Provide the [x, y] coordinate of the cell's center where the given text is located.  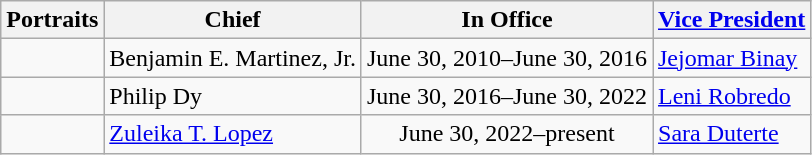
Sara Duterte [731, 134]
June 30, 2010–June 30, 2016 [506, 58]
Benjamin E. Martinez, Jr. [233, 58]
Vice President [731, 20]
June 30, 2022–present [506, 134]
In Office [506, 20]
June 30, 2016–June 30, 2022 [506, 96]
Leni Robredo [731, 96]
Chief [233, 20]
Portraits [52, 20]
Zuleika T. Lopez [233, 134]
Jejomar Binay [731, 58]
Philip Dy [233, 96]
